Output the (x, y) coordinate of the center of the cell containing the given text.  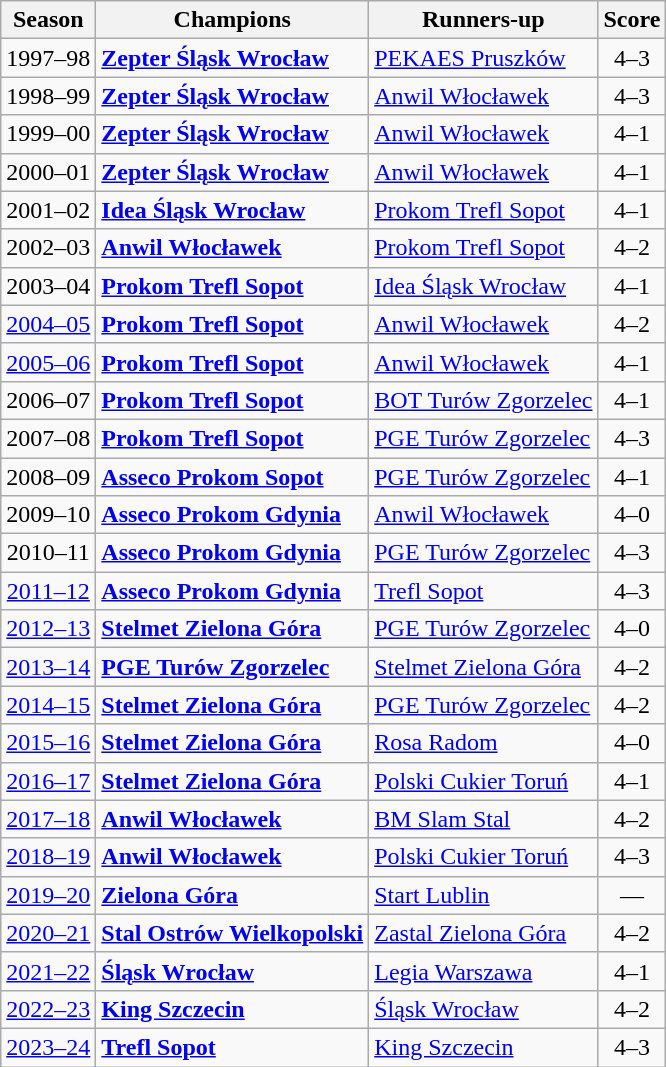
2011–12 (48, 591)
Zielona Góra (232, 895)
Champions (232, 20)
2002–03 (48, 248)
2000–01 (48, 172)
2008–09 (48, 477)
2020–21 (48, 933)
2012–13 (48, 629)
Stal Ostrów Wielkopolski (232, 933)
Season (48, 20)
2004–05 (48, 324)
2014–15 (48, 705)
Zastal Zielona Góra (484, 933)
2021–22 (48, 971)
2023–24 (48, 1047)
Score (632, 20)
— (632, 895)
2001–02 (48, 210)
2013–14 (48, 667)
Asseco Prokom Sopot (232, 477)
2010–11 (48, 553)
2022–23 (48, 1009)
1999–00 (48, 134)
Legia Warszawa (484, 971)
1998–99 (48, 96)
2018–19 (48, 857)
2007–08 (48, 438)
2003–04 (48, 286)
PEKAES Pruszków (484, 58)
2009–10 (48, 515)
2016–17 (48, 781)
1997–98 (48, 58)
Rosa Radom (484, 743)
BOT Turów Zgorzelec (484, 400)
2017–18 (48, 819)
2015–16 (48, 743)
BM Slam Stal (484, 819)
Runners-up (484, 20)
2006–07 (48, 400)
2005–06 (48, 362)
Start Lublin (484, 895)
2019–20 (48, 895)
